Find where the given text appears and provide that cell's center as [X, Y] coordinate. 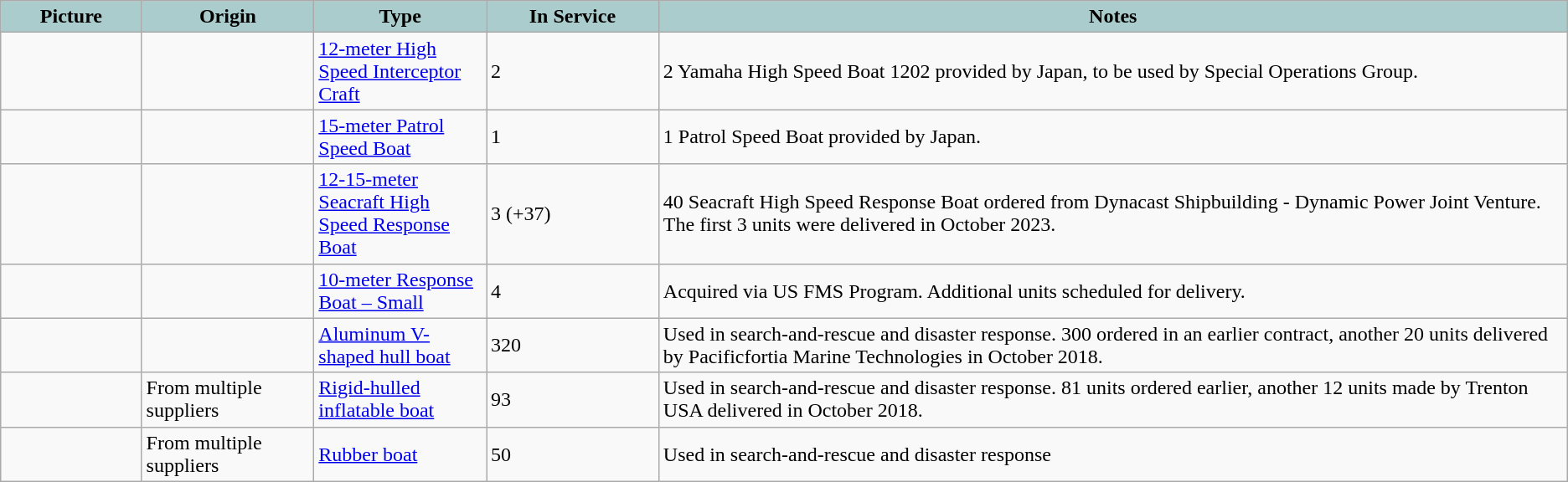
10-meter Response Boat – Small [400, 291]
2 Yamaha High Speed Boat 1202 provided by Japan, to be used by Special Operations Group. [1112, 71]
Rigid-hulled inflatable boat [400, 400]
2 [573, 71]
3 (+37) [573, 214]
12-15-meter Seacraft High Speed Response Boat [400, 214]
15-meter Patrol Speed Boat [400, 137]
Type [400, 17]
320 [573, 345]
In Service [573, 17]
Origin [228, 17]
Rubber boat [400, 454]
12-meter High Speed Interceptor Craft [400, 71]
1 [573, 137]
Notes [1112, 17]
Used in search-and-rescue and disaster response. 81 units ordered earlier, another 12 units made by Trenton USA delivered in October 2018. [1112, 400]
93 [573, 400]
Used in search-and-rescue and disaster response [1112, 454]
1 Patrol Speed Boat provided by Japan. [1112, 137]
Picture [71, 17]
4 [573, 291]
Acquired via US FMS Program. Additional units scheduled for delivery. [1112, 291]
Aluminum V-shaped hull boat [400, 345]
50 [573, 454]
